Determine the [x, y] coordinate at the center of the cell enclosing the given text.  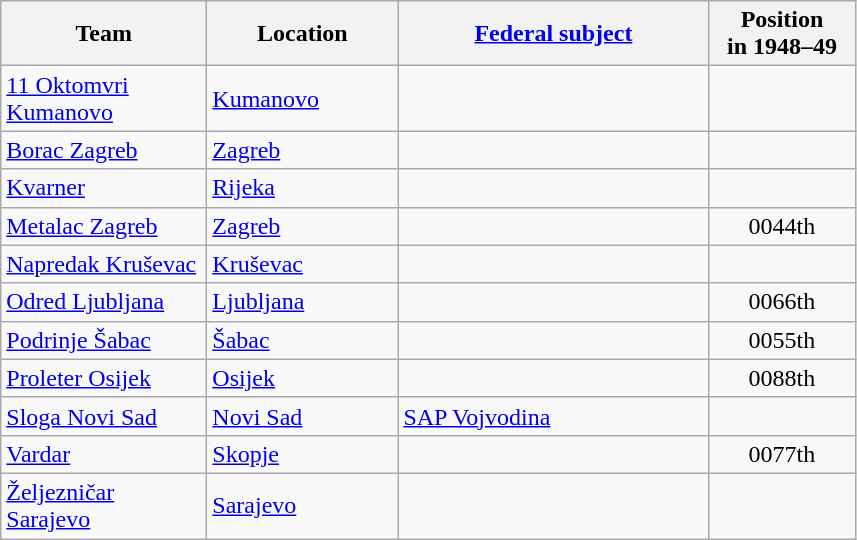
0077th [782, 454]
11 Oktomvri Kumanovo [104, 98]
Team [104, 34]
Kumanovo [302, 98]
Proleter Osijek [104, 378]
Metalac Zagreb [104, 226]
Šabac [302, 340]
Kvarner [104, 188]
0044th [782, 226]
Odred Ljubljana [104, 302]
Location [302, 34]
Napredak Kruševac [104, 264]
Vardar [104, 454]
Osijek [302, 378]
Skopje [302, 454]
Sloga Novi Sad [104, 416]
Positionin 1948–49 [782, 34]
Podrinje Šabac [104, 340]
Federal subject [554, 34]
SAP Vojvodina [554, 416]
0066th [782, 302]
Željezničar Sarajevo [104, 506]
0088th [782, 378]
Rijeka [302, 188]
0055th [782, 340]
Borac Zagreb [104, 150]
Ljubljana [302, 302]
Kruševac [302, 264]
Novi Sad [302, 416]
Sarajevo [302, 506]
